From the cell containing the given text, extract its center point as [X, Y] coordinate. 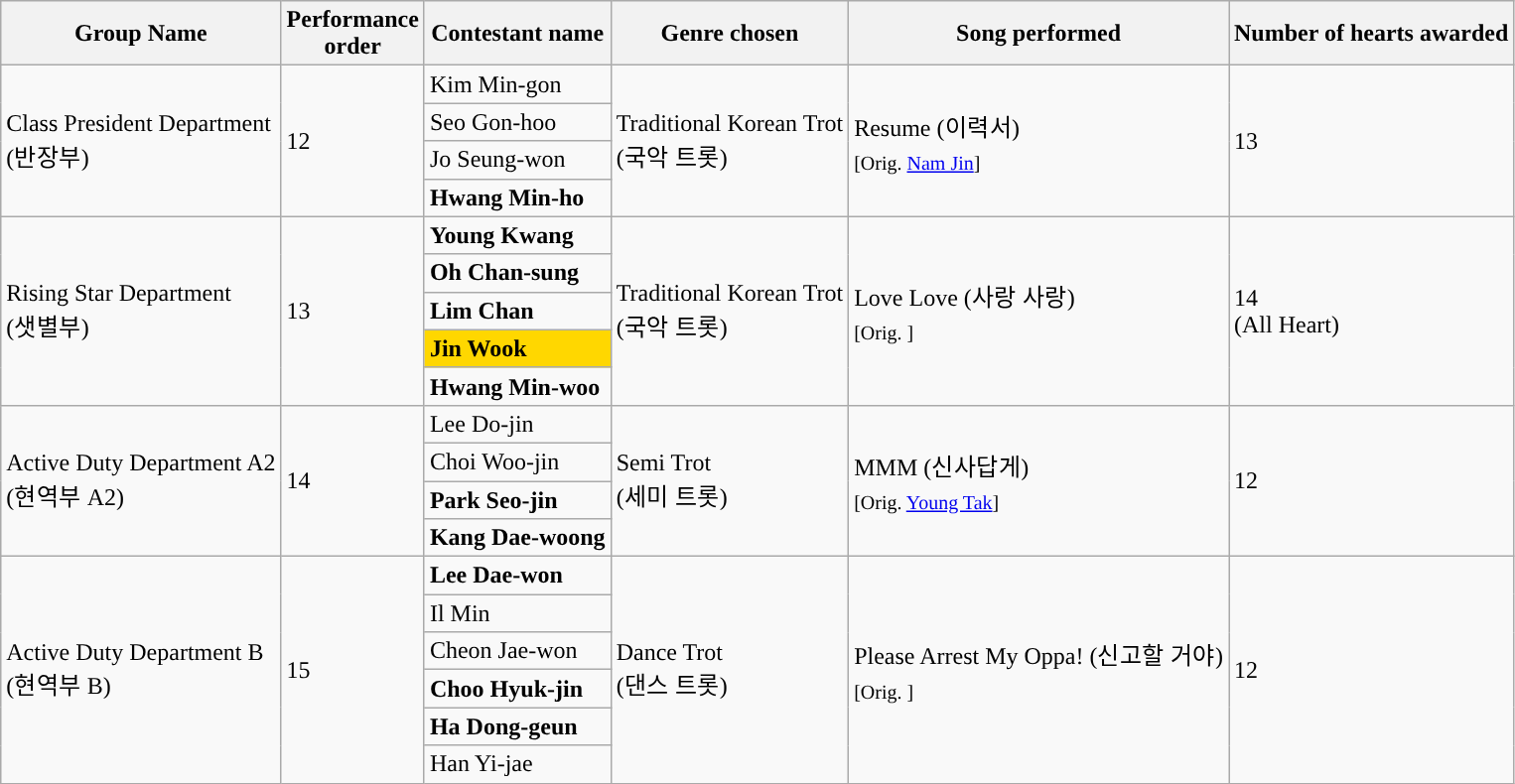
14(All Heart) [1372, 311]
Active Duty Department B(현역부 B) [141, 670]
Young Kwang [517, 235]
Dance Trot(댄스 트롯) [730, 670]
Cheon Jae-won [517, 651]
Choo Hyuk-jin [517, 689]
Genre chosen [730, 34]
Han Yi-jae [517, 764]
Il Min [517, 613]
Lee Dae-won [517, 576]
Song performed [1038, 34]
Jo Seung-won [517, 160]
Love Love (사랑 사랑)[Orig. ] [1038, 311]
Jin Wook [517, 348]
Hwang Min-ho [517, 197]
Semi Trot(세미 트롯) [730, 480]
Oh Chan-sung [517, 273]
Rising Star Department(샛별부) [141, 311]
Kim Min-gon [517, 84]
15 [352, 670]
Resume (이력서)[Orig. Nam Jin] [1038, 141]
Number of hearts awarded [1372, 34]
Choi Woo-jin [517, 461]
Lee Do-jin [517, 424]
Park Seo-jin [517, 499]
Lim Chan [517, 311]
Hwang Min-woo [517, 386]
Active Duty Department A2(현역부 A2) [141, 480]
Seo Gon-hoo [517, 122]
Class President Department(반장부) [141, 141]
Contestant name [517, 34]
Group Name [141, 34]
14 [352, 480]
Please Arrest My Oppa! (신고할 거야)[Orig. ] [1038, 670]
Kang Dae-woong [517, 538]
Ha Dong-geun [517, 726]
Performanceorder [352, 34]
MMM (신사답게)[Orig. Young Tak] [1038, 480]
